Pinpoint the cell where the given text exists, returning its [X, Y] midpoint coordinate. 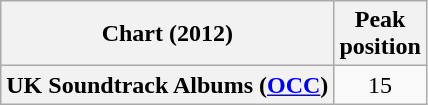
Chart (2012) [168, 34]
UK Soundtrack Albums (OCC) [168, 85]
15 [380, 85]
Peakposition [380, 34]
